From the cell containing the given text, extract its center point as (x, y) coordinate. 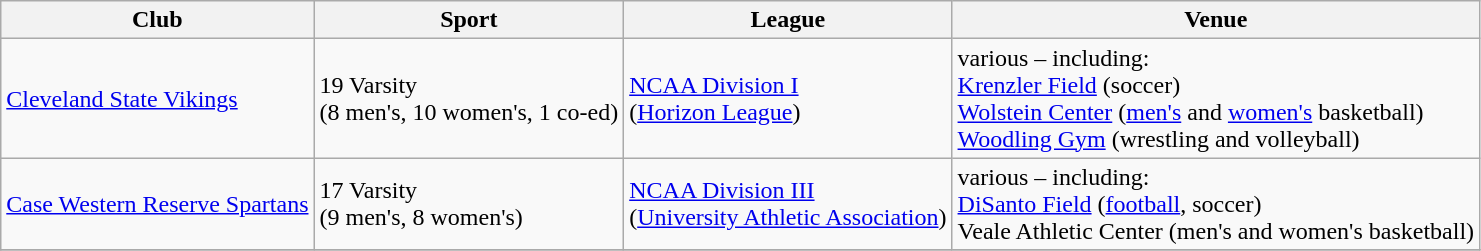
various – including:Krenzler Field (soccer)Wolstein Center (men's and women's basketball)Woodling Gym (wrestling and volleyball) (1216, 98)
Venue (1216, 20)
17 Varsity(9 men's, 8 women's) (469, 204)
NCAA Division I(Horizon League) (788, 98)
various – including:DiSanto Field (football, soccer)Veale Athletic Center (men's and women's basketball) (1216, 204)
Cleveland State Vikings (158, 98)
League (788, 20)
Club (158, 20)
Case Western Reserve Spartans (158, 204)
NCAA Division III(University Athletic Association) (788, 204)
Sport (469, 20)
19 Varsity(8 men's, 10 women's, 1 co-ed) (469, 98)
